Capture the cell that displays the provided text and extract its [X, Y] central coordinate. 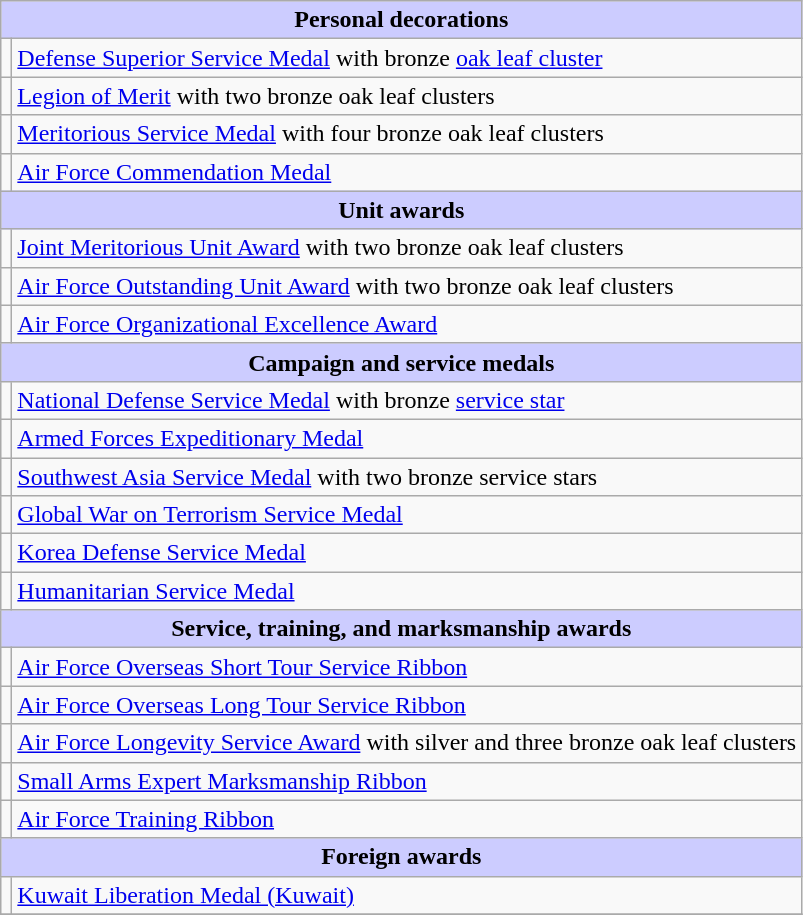
Humanitarian Service Medal [407, 591]
Defense Superior Service Medal with bronze oak leaf cluster [407, 58]
Kuwait Liberation Medal (Kuwait) [407, 895]
Service, training, and marksmanship awards [402, 629]
Meritorious Service Medal with four bronze oak leaf clusters [407, 134]
Air Force Commendation Medal [407, 172]
Air Force Training Ribbon [407, 819]
Air Force Overseas Long Tour Service Ribbon [407, 705]
Southwest Asia Service Medal with two bronze service stars [407, 477]
Korea Defense Service Medal [407, 553]
Campaign and service medals [402, 362]
Personal decorations [402, 20]
National Defense Service Medal with bronze service star [407, 400]
Unit awards [402, 210]
Armed Forces Expeditionary Medal [407, 438]
Legion of Merit with two bronze oak leaf clusters [407, 96]
Small Arms Expert Marksmanship Ribbon [407, 781]
Air Force Organizational Excellence Award [407, 324]
Joint Meritorious Unit Award with two bronze oak leaf clusters [407, 248]
Air Force Overseas Short Tour Service Ribbon [407, 667]
Air Force Longevity Service Award with silver and three bronze oak leaf clusters [407, 743]
Foreign awards [402, 857]
Global War on Terrorism Service Medal [407, 515]
Air Force Outstanding Unit Award with two bronze oak leaf clusters [407, 286]
